Return (X, Y) of the center of cell containing provided text 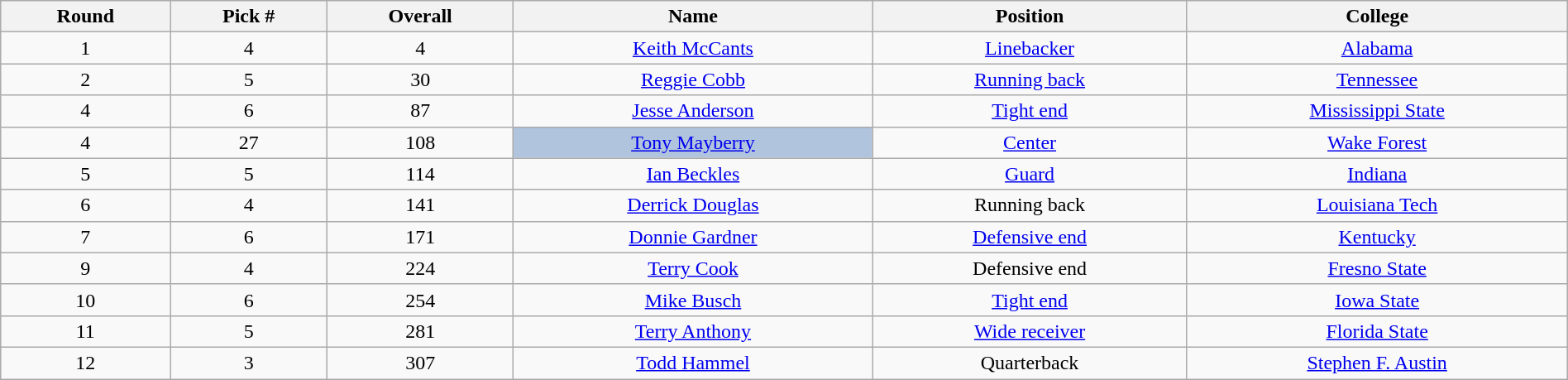
30 (420, 79)
Alabama (1377, 48)
224 (420, 268)
Louisiana Tech (1377, 205)
Mike Busch (693, 300)
Round (86, 17)
114 (420, 174)
Name (693, 17)
Pick # (249, 17)
27 (249, 142)
307 (420, 363)
108 (420, 142)
Fresno State (1377, 268)
171 (420, 237)
Kentucky (1377, 237)
Derrick Douglas (693, 205)
Stephen F. Austin (1377, 363)
Donnie Gardner (693, 237)
Wide receiver (1030, 331)
Ian Beckles (693, 174)
2 (86, 79)
Guard (1030, 174)
Tennessee (1377, 79)
87 (420, 111)
Todd Hammel (693, 363)
College (1377, 17)
281 (420, 331)
Overall (420, 17)
10 (86, 300)
Mississippi State (1377, 111)
Quarterback (1030, 363)
12 (86, 363)
Keith McCants (693, 48)
141 (420, 205)
Wake Forest (1377, 142)
Jesse Anderson (693, 111)
Reggie Cobb (693, 79)
9 (86, 268)
7 (86, 237)
3 (249, 363)
Iowa State (1377, 300)
Linebacker (1030, 48)
254 (420, 300)
Terry Anthony (693, 331)
Tony Mayberry (693, 142)
Indiana (1377, 174)
Position (1030, 17)
Terry Cook (693, 268)
11 (86, 331)
1 (86, 48)
Center (1030, 142)
Florida State (1377, 331)
